Provide the [X, Y] coordinate of the cell's center where the given text is located.  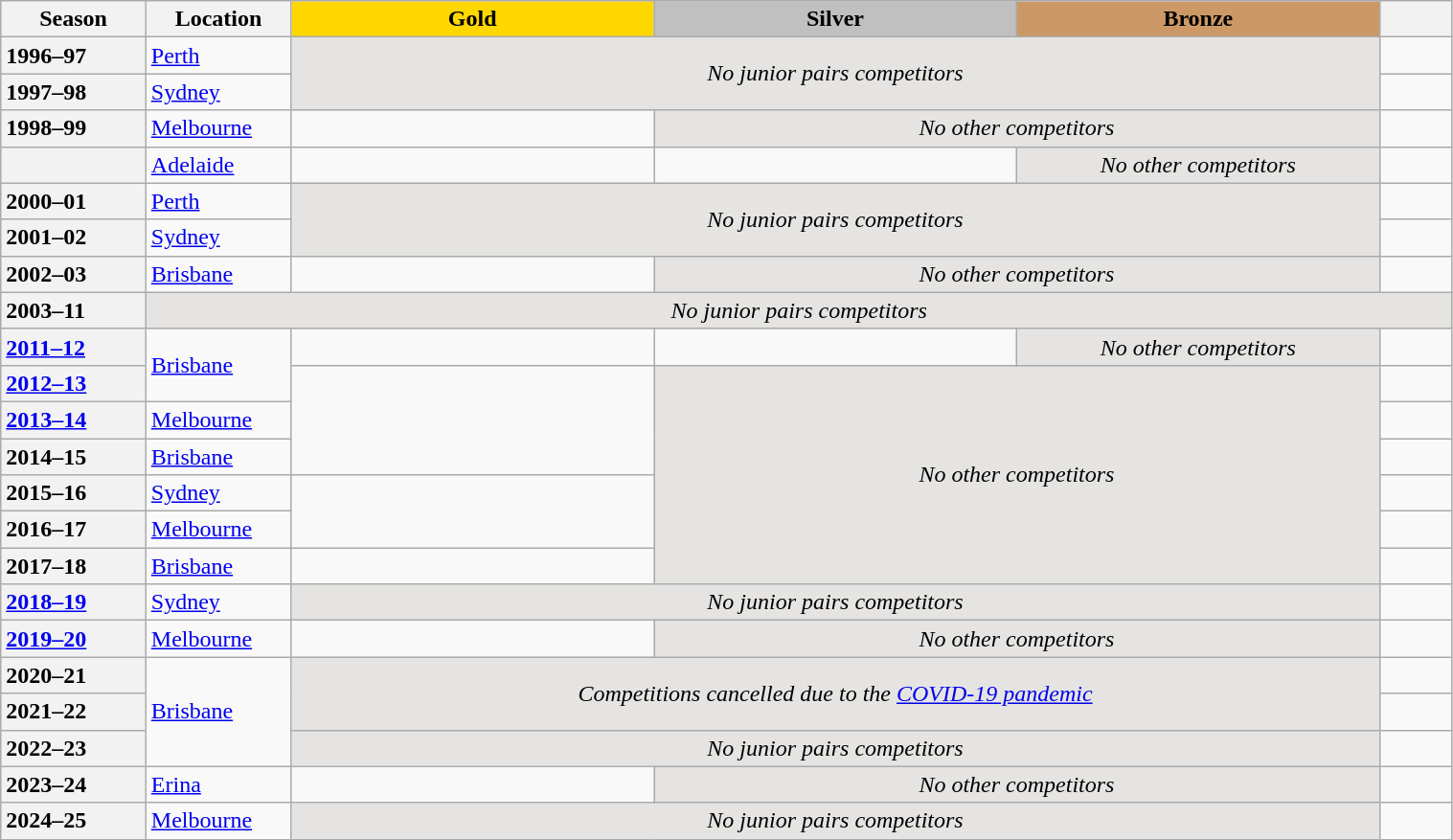
Gold [473, 19]
1997–98 [74, 92]
Silver [835, 19]
2016–17 [74, 530]
2017–18 [74, 566]
Erina [218, 784]
2020–21 [74, 675]
2013–14 [74, 420]
Season [74, 19]
Bronze [1197, 19]
2014–15 [74, 457]
2018–19 [74, 602]
2002–03 [74, 274]
2022–23 [74, 748]
2012–13 [74, 383]
2011–12 [74, 347]
2000–01 [74, 201]
1998–99 [74, 128]
Adelaide [218, 165]
2001–02 [74, 238]
2021–22 [74, 712]
2003–11 [74, 310]
1996–97 [74, 56]
2019–20 [74, 639]
2023–24 [74, 784]
Competitions cancelled due to the COVID-19 pandemic [835, 693]
Location [218, 19]
2024–25 [74, 821]
2015–16 [74, 493]
